Locate the cell with the specified text and output its [x, y] center coordinate. 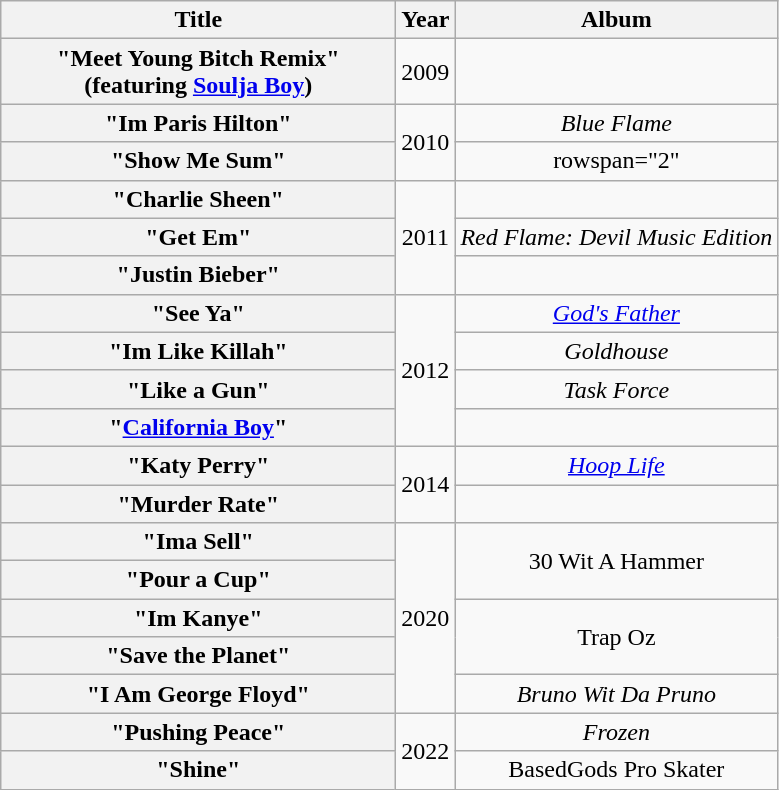
Goldhouse [616, 351]
"Im Paris Hilton" [198, 123]
Hoop Life [616, 465]
"Save the Planet" [198, 656]
"Ima Sell" [198, 542]
"Like a Gun" [198, 389]
"See Ya" [198, 313]
"Show Me Sum" [198, 161]
2009 [426, 72]
Album [616, 20]
2011 [426, 237]
Bruno Wit Da Pruno [616, 694]
2010 [426, 142]
"Im Like Killah" [198, 351]
Blue Flame [616, 123]
2012 [426, 370]
2022 [426, 751]
BasedGods Pro Skater [616, 770]
"Meet Young Bitch Remix"(featuring Soulja Boy) [198, 72]
Title [198, 20]
"Get Em" [198, 237]
Task Force [616, 389]
"Katy Perry" [198, 465]
Trap Oz [616, 637]
2014 [426, 484]
rowspan="2" [616, 161]
2020 [426, 618]
"Justin Bieber" [198, 275]
"Charlie Sheen" [198, 199]
30 Wit A Hammer [616, 561]
"Pushing Peace" [198, 732]
"California Boy" [198, 427]
"Pour a Cup" [198, 580]
"Im Kanye" [198, 618]
"Shine" [198, 770]
"I Am George Floyd" [198, 694]
"Murder Rate" [198, 503]
Year [426, 20]
Frozen [616, 732]
God's Father [616, 313]
Red Flame: Devil Music Edition [616, 237]
